From the cell containing the given text, extract its center point as (x, y) coordinate. 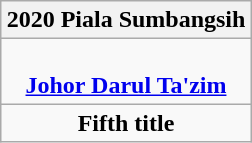
Johor Darul Ta'zim (126, 72)
Fifth title (126, 123)
2020 Piala Sumbangsih (126, 20)
